From the cell containing the given text, extract its center point as [x, y] coordinate. 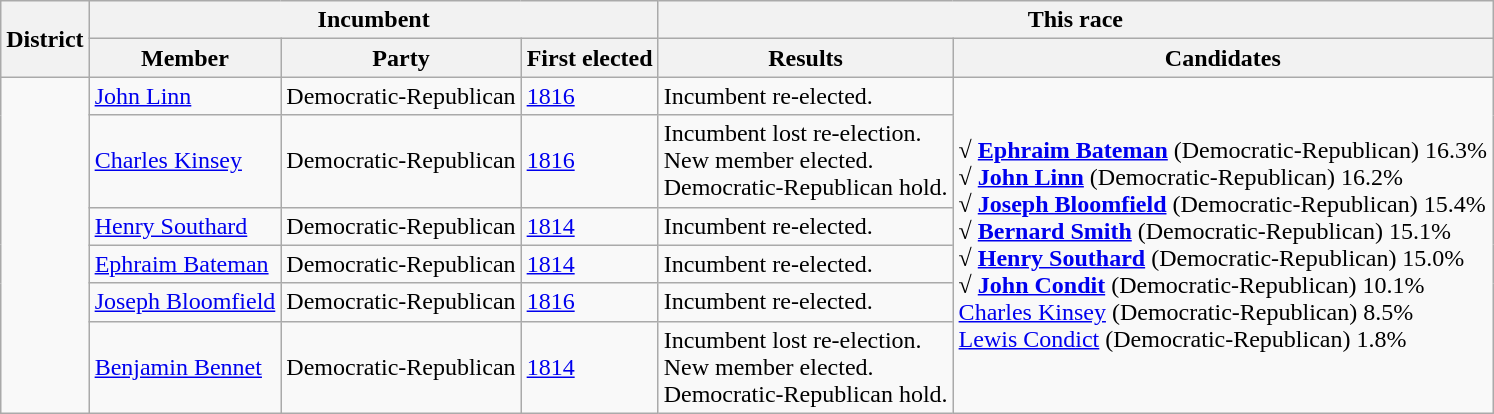
Candidates [1222, 58]
Ephraim Bateman [185, 264]
This race [1075, 20]
Benjamin Bennet [185, 367]
Party [401, 58]
Joseph Bloomfield [185, 302]
Incumbent [374, 20]
First elected [590, 58]
Henry Southard [185, 226]
John Linn [185, 96]
Results [806, 58]
Member [185, 58]
District [45, 39]
Charles Kinsey [185, 161]
